Detect which cell encompasses the target text, then output its [X, Y] center coordinate. 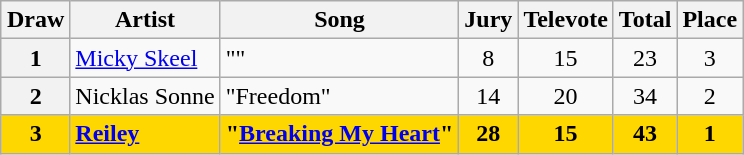
Televote [566, 20]
"Breaking My Heart" [340, 134]
Jury [488, 20]
Nicklas Sonne [145, 96]
"Freedom" [340, 96]
20 [566, 96]
Total [645, 20]
Song [340, 20]
28 [488, 134]
Micky Skeel [145, 58]
"" [340, 58]
8 [488, 58]
Reiley [145, 134]
14 [488, 96]
Artist [145, 20]
43 [645, 134]
23 [645, 58]
Place [710, 20]
34 [645, 96]
Draw [35, 20]
